Return [X, Y] of the center of cell containing provided text 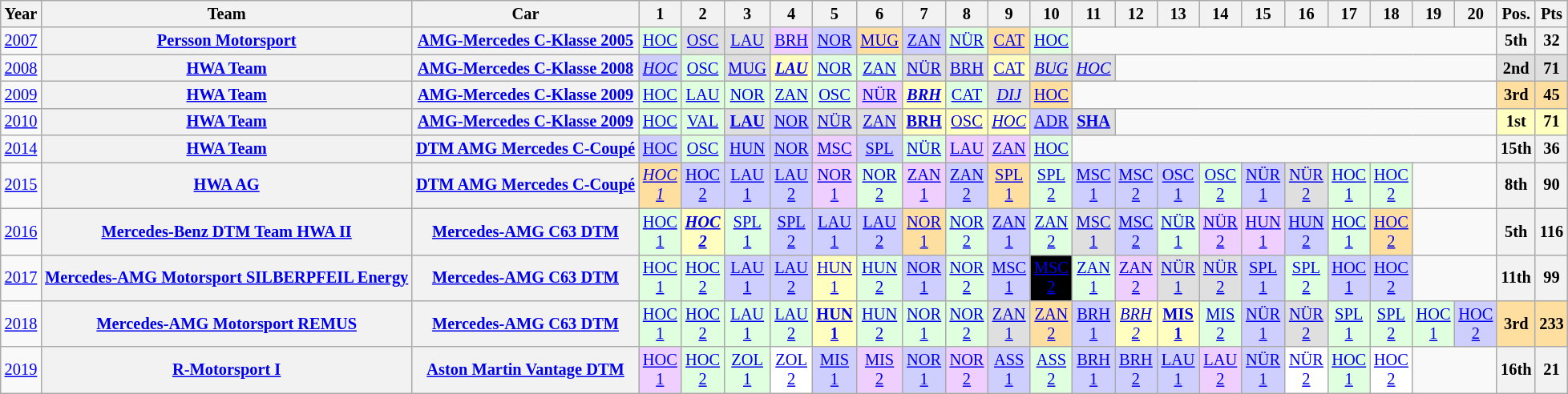
2018 [21, 324]
Car [526, 14]
Mercedes-AMG Motorsport SILBERPFEIL Energy [226, 278]
11th [1516, 278]
1st [1516, 122]
45 [1551, 94]
233 [1551, 324]
13 [1178, 14]
Mercedes-Benz DTM Team HWA II [226, 231]
2017 [21, 278]
OSC2 [1220, 185]
16 [1306, 14]
AMG-Mercedes C-Klasse 2005 [526, 41]
Team [226, 14]
21 [1551, 370]
2014 [21, 149]
Year [21, 14]
10 [1052, 14]
2008 [21, 68]
18 [1392, 14]
SPL [879, 149]
OSC1 [1178, 185]
Pts [1551, 14]
Mercedes-AMG Motorsport REMUS [226, 324]
15 [1263, 14]
4 [792, 14]
5 [834, 14]
VAL [703, 122]
32 [1551, 41]
116 [1551, 231]
1 [661, 14]
HUN [747, 149]
8 [967, 14]
11 [1093, 14]
2nd [1516, 68]
6 [879, 14]
Pos. [1516, 14]
R-Motorsport I [226, 370]
17 [1348, 14]
Aston Martin Vantage DTM [526, 370]
BUG [1052, 68]
90 [1551, 185]
2010 [21, 122]
7 [924, 14]
3 [747, 14]
ZOL2 [792, 370]
ASS1 [1008, 370]
HWA AG [226, 185]
DIJ [1008, 94]
99 [1551, 278]
15th [1516, 149]
36 [1551, 149]
MSC [834, 149]
2015 [21, 185]
SHA [1093, 122]
14 [1220, 14]
2007 [21, 41]
ADR [1052, 122]
12 [1135, 14]
2 [703, 14]
2016 [21, 231]
ZOL1 [747, 370]
ASS2 [1052, 370]
2019 [21, 370]
2009 [21, 94]
9 [1008, 14]
16th [1516, 370]
Persson Motorsport [226, 41]
20 [1475, 14]
AMG-Mercedes C-Klasse 2008 [526, 68]
8th [1516, 185]
19 [1433, 14]
